Return the (x, y) coordinate for the center point of the cell that contains the specified text.  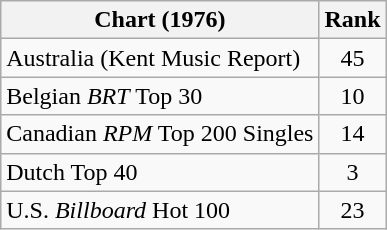
Belgian BRT Top 30 (160, 96)
45 (352, 58)
Rank (352, 20)
Australia (Kent Music Report) (160, 58)
10 (352, 96)
23 (352, 210)
Dutch Top 40 (160, 172)
Canadian RPM Top 200 Singles (160, 134)
3 (352, 172)
14 (352, 134)
U.S. Billboard Hot 100 (160, 210)
Chart (1976) (160, 20)
